Provide the (x, y) coordinate of the cell's center where the given text is located.  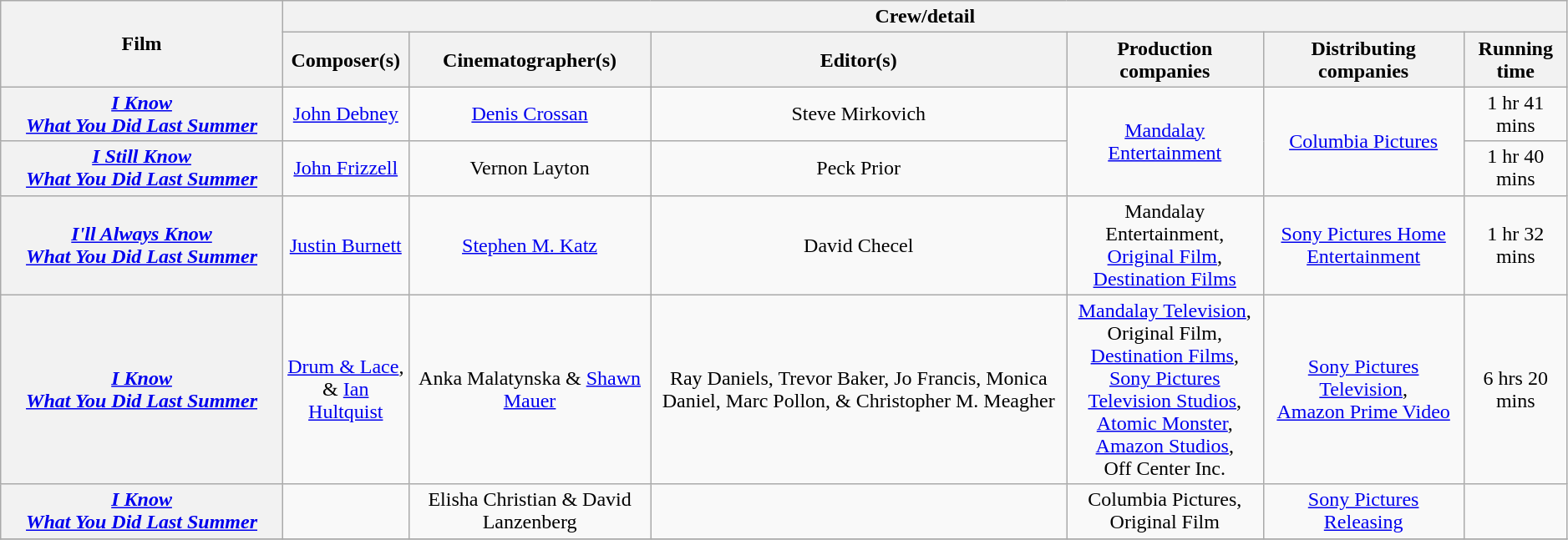
I'll Always Know What You Did Last Summer (142, 245)
1 hr 40 mins (1515, 169)
Editor(s) (859, 60)
Stephen M. Katz (530, 245)
Justin Burnett (346, 245)
Sony Pictures Home Entertainment (1363, 245)
Mandalay Entertainment (1165, 141)
I Still Know What You Did Last Summer (142, 169)
Peck Prior (859, 169)
Sony Pictures Releasing (1363, 511)
Mandalay Entertainment, Original Film, Destination Films (1165, 245)
David Checel (859, 245)
Mandalay Television, Original Film, Destination Films, Sony Pictures Television Studios, Atomic Monster, Amazon Studios, Off Center Inc. (1165, 389)
Columbia Pictures, Original Film (1165, 511)
1 hr 32 mins (1515, 245)
John Debney (346, 114)
Steve Mirkovich (859, 114)
Drum & Lace, & Ian Hultquist (346, 389)
Cinematographer(s) (530, 60)
Elisha Christian & David Lanzenberg (530, 511)
Columbia Pictures (1363, 141)
Distributing companies (1363, 60)
6 hrs 20 mins (1515, 389)
Denis Crossan (530, 114)
Running time (1515, 60)
Anka Malatynska & Shawn Mauer (530, 389)
1 hr 41 mins (1515, 114)
Composer(s) (346, 60)
Film (142, 43)
Crew/detail (925, 17)
John Frizzell (346, 169)
Vernon Layton (530, 169)
Production companies (1165, 60)
Sony Pictures Television, Amazon Prime Video (1363, 389)
Ray Daniels, Trevor Baker, Jo Francis, Monica Daniel, Marc Pollon, & Christopher M. Meagher (859, 389)
